Identify which cell holds the provided text, then report its [x, y] central coordinate. 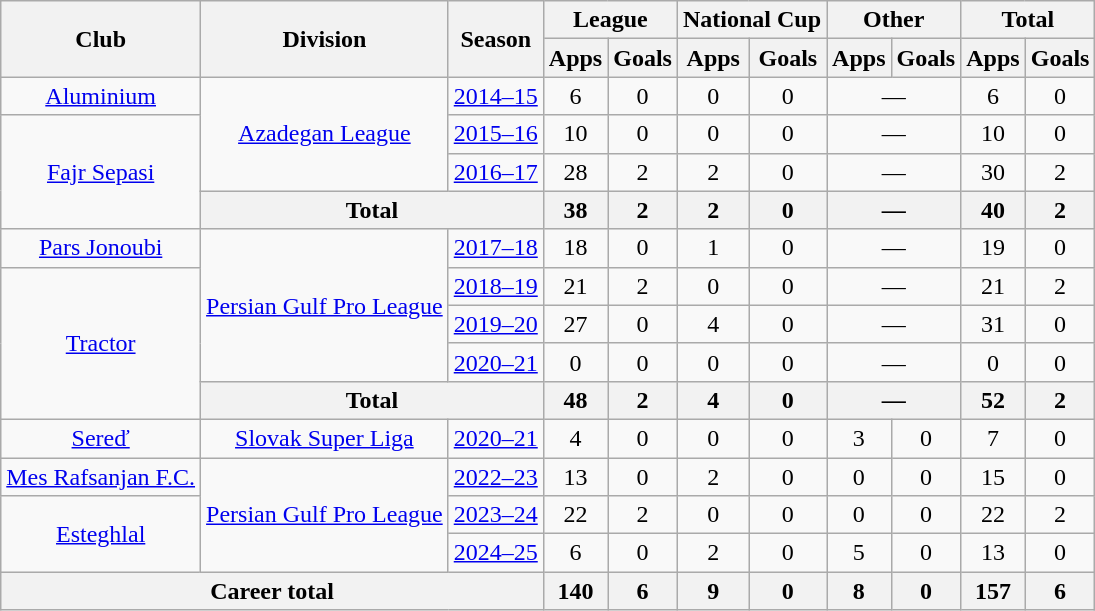
Slovak Super Liga [325, 438]
2023–24 [496, 515]
140 [575, 591]
Mes Rafsanjan F.C. [101, 477]
Career total [272, 591]
2018–19 [496, 286]
2016–17 [496, 172]
15 [993, 477]
2024–25 [496, 553]
52 [993, 400]
48 [575, 400]
157 [993, 591]
3 [859, 438]
2019–20 [496, 324]
2017–18 [496, 248]
19 [993, 248]
League [610, 20]
Sereď [101, 438]
5 [859, 553]
Fajr Sepasi [101, 172]
National Cup [752, 20]
30 [993, 172]
31 [993, 324]
Other [894, 20]
Tractor [101, 343]
9 [713, 591]
38 [575, 210]
Pars Jonoubi [101, 248]
27 [575, 324]
18 [575, 248]
Season [496, 39]
2014–15 [496, 96]
7 [993, 438]
40 [993, 210]
8 [859, 591]
2015–16 [496, 134]
2022–23 [496, 477]
Division [325, 39]
Aluminium [101, 96]
Esteghlal [101, 534]
1 [713, 248]
Azadegan League [325, 134]
Club [101, 39]
28 [575, 172]
